Determine the (X, Y) coordinate at the center of the cell enclosing the given text.  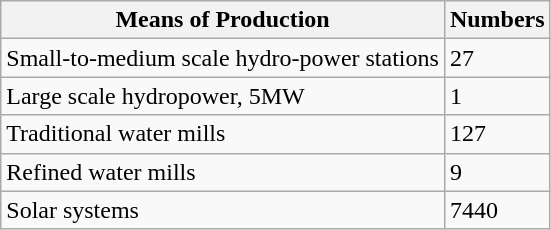
127 (497, 134)
Traditional water mills (223, 134)
1 (497, 96)
Solar systems (223, 210)
27 (497, 58)
9 (497, 172)
Large scale hydropower, 5MW (223, 96)
Numbers (497, 20)
7440 (497, 210)
Refined water mills (223, 172)
Means of Production (223, 20)
Small-to-medium scale hydro-power stations (223, 58)
